Pinpoint the cell where the given text exists, returning its [x, y] midpoint coordinate. 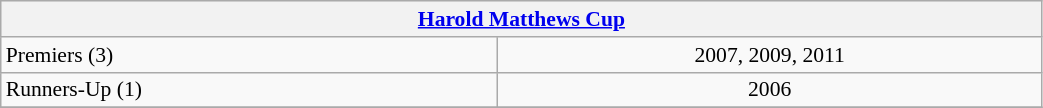
2007, 2009, 2011 [770, 55]
2006 [770, 90]
Premiers (3) [250, 55]
Harold Matthews Cup [522, 19]
Runners-Up (1) [250, 90]
